Find where the given text appears and provide that cell's center as (X, Y) coordinate. 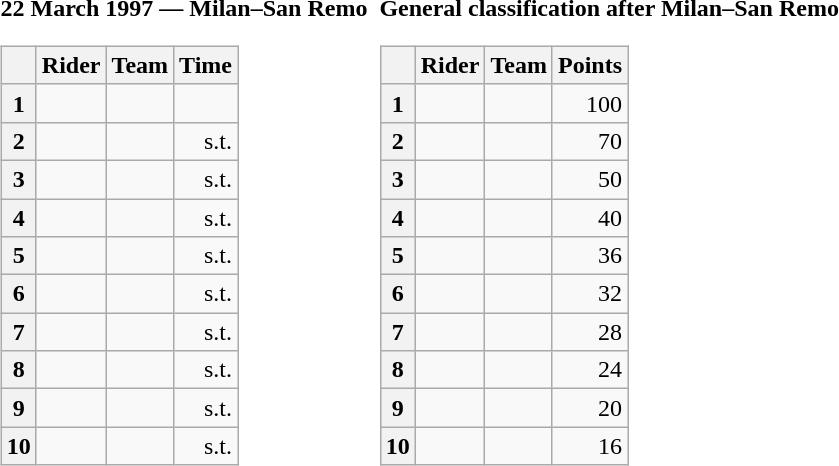
70 (590, 141)
Time (206, 65)
32 (590, 294)
50 (590, 179)
20 (590, 408)
Points (590, 65)
40 (590, 217)
24 (590, 370)
36 (590, 256)
16 (590, 446)
28 (590, 332)
100 (590, 103)
